Search for the cell housing the specified text and yield its [x, y] center coordinate. 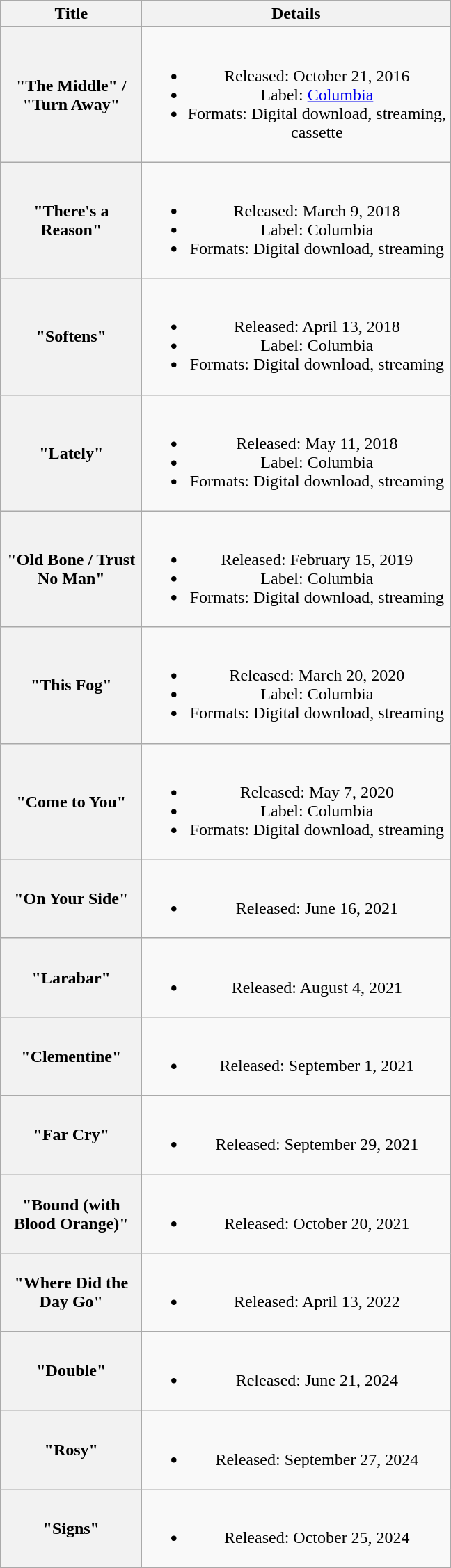
Released: October 25, 2024 [296, 1528]
Released: March 20, 2020Label: ColumbiaFormats: Digital download, streaming [296, 685]
Title [71, 14]
"Rosy" [71, 1450]
Released: June 16, 2021 [296, 899]
Released: October 21, 2016Label: ColumbiaFormats: Digital download, streaming, cassette [296, 95]
"The Middle" / "Turn Away" [71, 95]
Released: June 21, 2024 [296, 1371]
"Clementine" [71, 1056]
"Double" [71, 1371]
"This Fog" [71, 685]
Released: May 11, 2018Label: ColumbiaFormats: Digital download, streaming [296, 452]
Released: April 13, 2022 [296, 1293]
"Softens" [71, 337]
Details [296, 14]
"Lately" [71, 452]
Released: February 15, 2019Label: ColumbiaFormats: Digital download, streaming [296, 569]
"Where Did the Day Go" [71, 1293]
"Signs" [71, 1528]
"Come to You" [71, 802]
Released: April 13, 2018Label: ColumbiaFormats: Digital download, streaming [296, 337]
"Larabar" [71, 977]
"On Your Side" [71, 899]
Released: October 20, 2021 [296, 1214]
Released: March 9, 2018Label: ColumbiaFormats: Digital download, streaming [296, 220]
"Bound (with Blood Orange)" [71, 1214]
Released: August 4, 2021 [296, 977]
Released: September 1, 2021 [296, 1056]
"Old Bone / Trust No Man" [71, 569]
Released: May 7, 2020Label: ColumbiaFormats: Digital download, streaming [296, 802]
Released: September 27, 2024 [296, 1450]
"Far Cry" [71, 1134]
Released: September 29, 2021 [296, 1134]
"There's a Reason" [71, 220]
